Return (X, Y) of the center of cell containing provided text 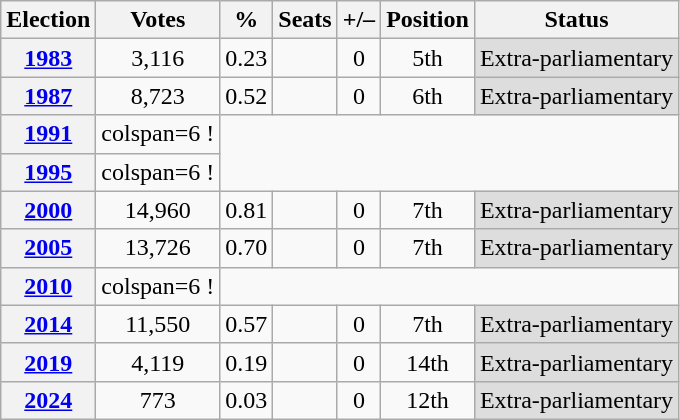
773 (158, 400)
13,726 (158, 248)
6th (428, 96)
2005 (48, 248)
Seats (305, 20)
Position (428, 20)
2010 (48, 286)
12th (428, 400)
0.52 (246, 96)
0.03 (246, 400)
14,960 (158, 210)
8,723 (158, 96)
5th (428, 58)
2014 (48, 324)
1995 (48, 172)
Status (576, 20)
2024 (48, 400)
0.19 (246, 362)
11,550 (158, 324)
1991 (48, 134)
14th (428, 362)
1987 (48, 96)
0.57 (246, 324)
1983 (48, 58)
0.70 (246, 248)
4,119 (158, 362)
+/– (358, 20)
2000 (48, 210)
Votes (158, 20)
2019 (48, 362)
Election (48, 20)
0.23 (246, 58)
0.81 (246, 210)
% (246, 20)
3,116 (158, 58)
